Detect which cell encompasses the target text, then output its (x, y) center coordinate. 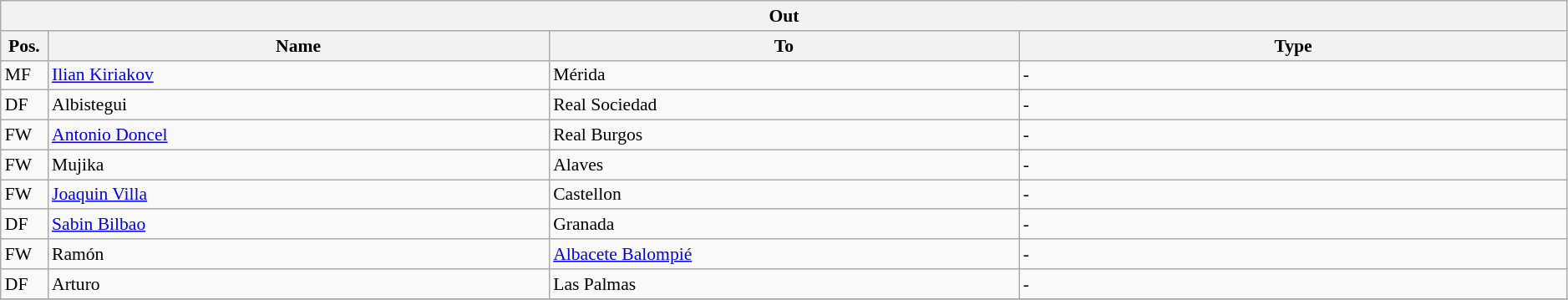
Alaves (784, 165)
Albacete Balompié (784, 254)
To (784, 46)
Mérida (784, 75)
Pos. (24, 46)
Castellon (784, 195)
Sabin Bilbao (298, 225)
Ramón (298, 254)
Ilian Kiriakov (298, 75)
Name (298, 46)
Type (1293, 46)
Las Palmas (784, 284)
Arturo (298, 284)
MF (24, 75)
Albistegui (298, 105)
Out (784, 16)
Antonio Doncel (298, 135)
Granada (784, 225)
Real Burgos (784, 135)
Real Sociedad (784, 105)
Mujika (298, 165)
Joaquin Villa (298, 195)
